Return (X, Y) of the center of cell containing provided text 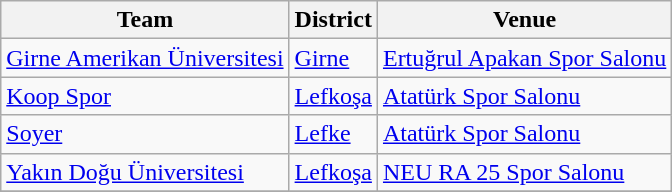
Venue (524, 20)
Lefke (333, 134)
Yakın Doğu Üniversitesi (145, 172)
Girne (333, 58)
District (333, 20)
NEU RA 25 Spor Salonu (524, 172)
Koop Spor (145, 96)
Ertuğrul Apakan Spor Salonu (524, 58)
Girne Amerikan Üniversitesi (145, 58)
Soyer (145, 134)
Team (145, 20)
